Capture the cell that displays the provided text and extract its [X, Y] central coordinate. 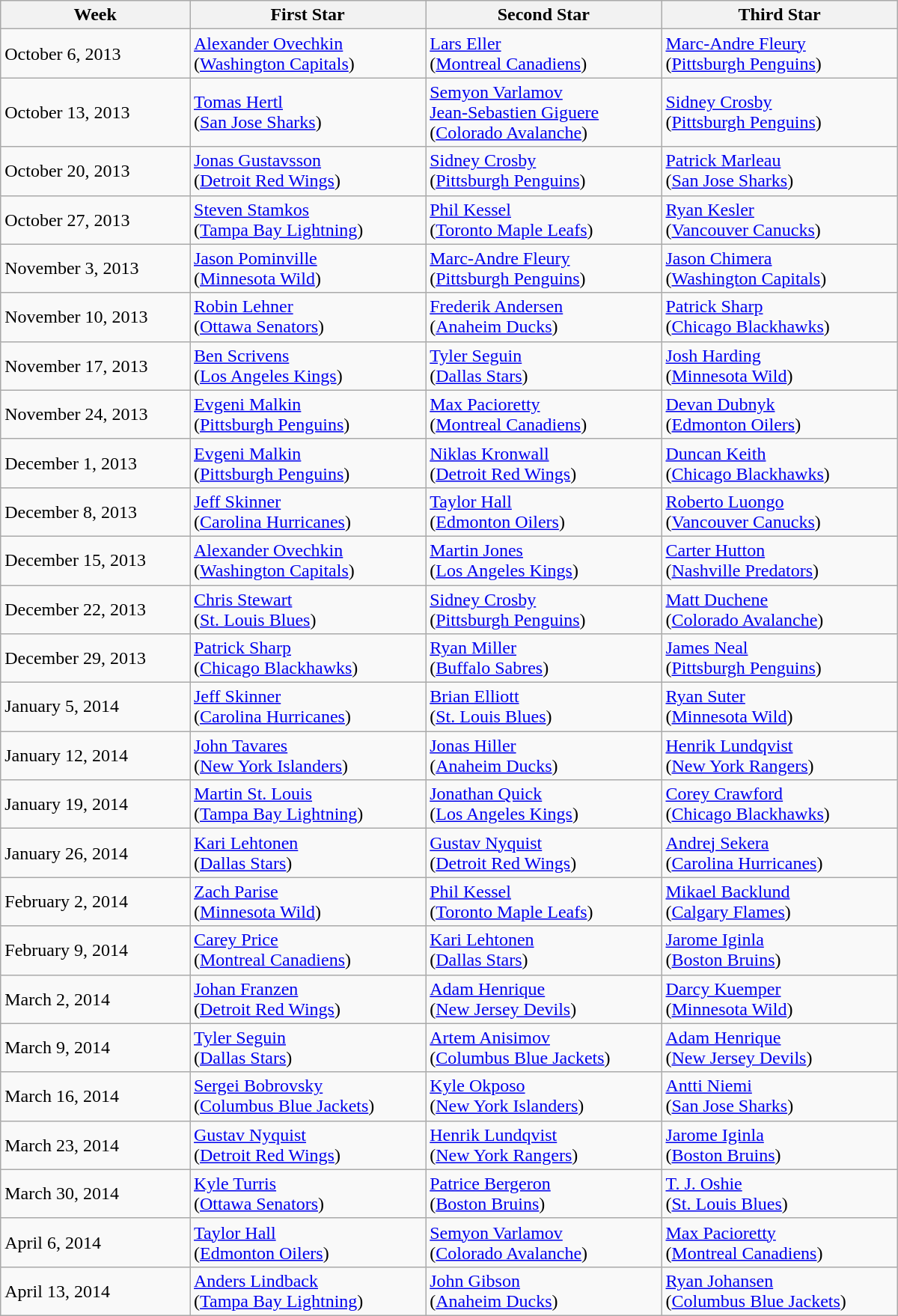
Martin Jones(Los Angeles Kings) [543, 560]
December 29, 2013 [96, 659]
Ben Scrivens(Los Angeles Kings) [308, 365]
Tomas Hertl(San Jose Sharks) [308, 112]
Martin St. Louis(Tampa Bay Lightning) [308, 804]
March 23, 2014 [96, 1145]
October 27, 2013 [96, 220]
November 10, 2013 [96, 317]
James Neal(Pittsburgh Penguins) [780, 659]
Andrej Sekera(Carolina Hurricanes) [780, 853]
Steven Stamkos(Tampa Bay Lightning) [308, 220]
Zach Parise(Minnesota Wild) [308, 901]
Brian Elliott(St. Louis Blues) [543, 707]
Corey Crawford(Chicago Blackhawks) [780, 804]
March 16, 2014 [96, 1096]
Artem Anisimov(Columbus Blue Jackets) [543, 1048]
January 12, 2014 [96, 756]
Mikael Backlund(Calgary Flames) [780, 901]
Third Star [780, 15]
March 9, 2014 [96, 1048]
Johan Franzen(Detroit Red Wings) [308, 999]
Jonathan Quick(Los Angeles Kings) [543, 804]
October 20, 2013 [96, 171]
Niklas Kronwall(Detroit Red Wings) [543, 463]
John Gibson(Anaheim Ducks) [543, 1291]
Duncan Keith(Chicago Blackhawks) [780, 463]
February 2, 2014 [96, 901]
Second Star [543, 15]
Roberto Luongo(Vancouver Canucks) [780, 512]
November 17, 2013 [96, 365]
Carey Price(Montreal Canadiens) [308, 951]
April 13, 2014 [96, 1291]
Kyle Okposo(New York Islanders) [543, 1096]
Anders Lindback(Tampa Bay Lightning) [308, 1291]
December 1, 2013 [96, 463]
January 5, 2014 [96, 707]
Patrice Bergeron(Boston Bruins) [543, 1193]
April 6, 2014 [96, 1243]
Chris Stewart(St. Louis Blues) [308, 609]
October 13, 2013 [96, 112]
Semyon VarlamovJean-Sebastien Giguere(Colorado Avalanche) [543, 112]
February 9, 2014 [96, 951]
Lars Eller(Montreal Canadiens) [543, 54]
January 19, 2014 [96, 804]
Ryan Johansen(Columbus Blue Jackets) [780, 1291]
January 26, 2014 [96, 853]
Ryan Kesler(Vancouver Canucks) [780, 220]
Jonas Hiller(Anaheim Ducks) [543, 756]
Darcy Kuemper(Minnesota Wild) [780, 999]
November 3, 2013 [96, 268]
T. J. Oshie(St. Louis Blues) [780, 1193]
John Tavares(New York Islanders) [308, 756]
Jonas Gustavsson(Detroit Red Wings) [308, 171]
Josh Harding(Minnesota Wild) [780, 365]
March 2, 2014 [96, 999]
December 15, 2013 [96, 560]
December 8, 2013 [96, 512]
Robin Lehner(Ottawa Senators) [308, 317]
Antti Niemi(San Jose Sharks) [780, 1096]
Matt Duchene(Colorado Avalanche) [780, 609]
First Star [308, 15]
Patrick Marleau(San Jose Sharks) [780, 171]
October 6, 2013 [96, 54]
March 30, 2014 [96, 1193]
Week [96, 15]
Kyle Turris(Ottawa Senators) [308, 1193]
Sergei Bobrovsky(Columbus Blue Jackets) [308, 1096]
Jason Chimera(Washington Capitals) [780, 268]
December 22, 2013 [96, 609]
Semyon Varlamov(Colorado Avalanche) [543, 1243]
Carter Hutton(Nashville Predators) [780, 560]
Jason Pominville(Minnesota Wild) [308, 268]
Frederik Andersen(Anaheim Ducks) [543, 317]
Ryan Suter(Minnesota Wild) [780, 707]
November 24, 2013 [96, 415]
Ryan Miller(Buffalo Sabres) [543, 659]
Devan Dubnyk(Edmonton Oilers) [780, 415]
